Pinpoint the cell where the given text exists, returning its [x, y] midpoint coordinate. 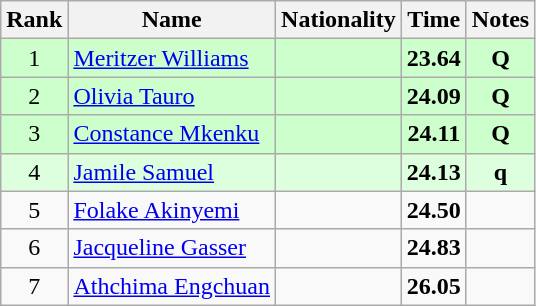
7 [34, 286]
q [500, 172]
Meritzer Williams [172, 58]
Olivia Tauro [172, 96]
Nationality [339, 20]
3 [34, 134]
23.64 [434, 58]
Folake Akinyemi [172, 210]
24.83 [434, 248]
26.05 [434, 286]
Constance Mkenku [172, 134]
Name [172, 20]
Athchima Engchuan [172, 286]
Rank [34, 20]
Notes [500, 20]
Time [434, 20]
4 [34, 172]
6 [34, 248]
24.13 [434, 172]
5 [34, 210]
2 [34, 96]
Jamile Samuel [172, 172]
Jacqueline Gasser [172, 248]
24.11 [434, 134]
1 [34, 58]
24.50 [434, 210]
24.09 [434, 96]
